Return [x, y] of the center of cell containing provided text 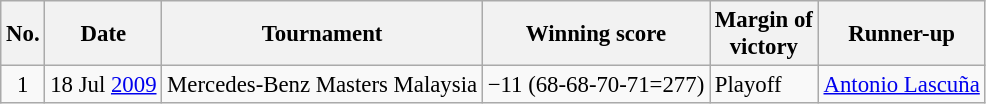
1 [23, 85]
No. [23, 34]
Mercedes-Benz Masters Malaysia [322, 85]
Margin ofvictory [764, 34]
Tournament [322, 34]
Playoff [764, 85]
Winning score [596, 34]
Antonio Lascuña [902, 85]
−11 (68-68-70-71=277) [596, 85]
Date [104, 34]
Runner-up [902, 34]
18 Jul 2009 [104, 85]
